Scan for the cell matching the given text and deliver its (x, y) coordinate at center. 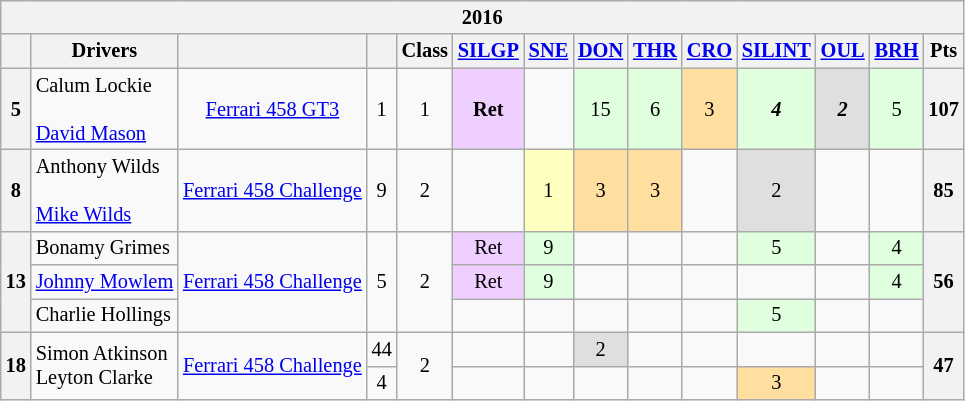
OUL (843, 51)
Pts (943, 51)
SILINT (776, 51)
Drivers (104, 51)
2016 (482, 17)
44 (382, 349)
SILGP (488, 51)
Simon Atkinson Leyton Clarke (104, 366)
47 (943, 366)
Ferrari 458 GT3 (272, 109)
85 (943, 190)
Calum Lockie David Mason (104, 109)
BRH (897, 51)
6 (655, 109)
18 (16, 366)
107 (943, 109)
13 (16, 282)
15 (600, 109)
THR (655, 51)
56 (943, 282)
Anthony Wilds Mike Wilds (104, 190)
DON (600, 51)
SNE (548, 51)
Class (425, 51)
CRO (710, 51)
8 (16, 190)
Johnny Mowlem (104, 282)
Charlie Hollings (104, 315)
Bonamy Grimes (104, 248)
